Find where the given text appears and provide that cell's center as (X, Y) coordinate. 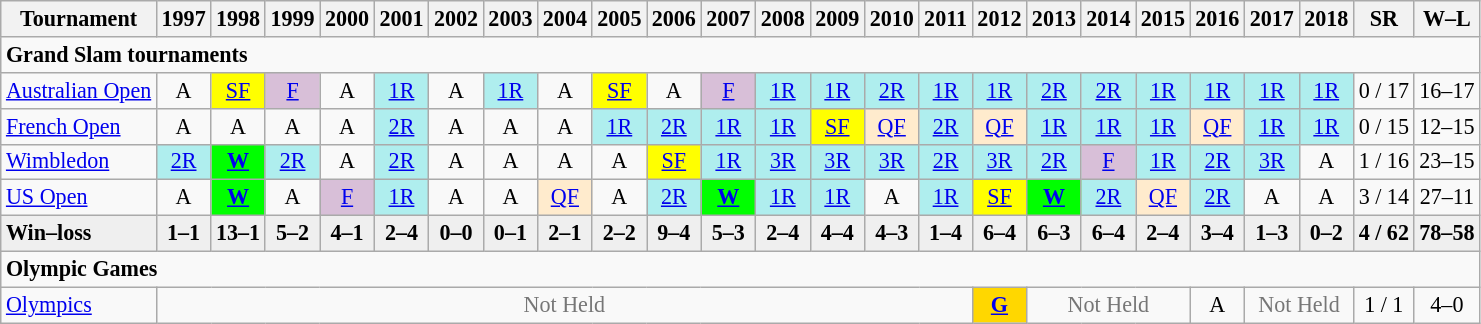
1997 (183, 18)
0 / 17 (1384, 90)
2016 (1217, 18)
78–58 (1447, 233)
2017 (1272, 18)
6–3 (1054, 233)
W–L (1447, 18)
2018 (1326, 18)
5–3 (728, 233)
2002 (456, 18)
13–1 (238, 233)
2011 (946, 18)
0 / 15 (1384, 126)
1–4 (946, 233)
Tournament (79, 18)
1–3 (1272, 233)
2000 (347, 18)
2013 (1054, 18)
16–17 (1447, 90)
2014 (1108, 18)
3–4 (1217, 233)
SR (1384, 18)
4–1 (347, 233)
4–3 (891, 233)
2009 (837, 18)
1–1 (183, 233)
0–0 (456, 233)
2004 (565, 18)
Wimbledon (79, 162)
9–4 (674, 233)
12–15 (1447, 126)
1998 (238, 18)
Olympics (79, 305)
French Open (79, 126)
2001 (401, 18)
0–2 (1326, 233)
G (999, 305)
4 / 62 (1384, 233)
2003 (510, 18)
1999 (292, 18)
US Open (79, 198)
2005 (619, 18)
27–11 (1447, 198)
1 / 1 (1384, 305)
2012 (999, 18)
2–2 (619, 233)
Win–loss (79, 233)
Australian Open (79, 90)
1 / 16 (1384, 162)
2010 (891, 18)
2015 (1163, 18)
Grand Slam tournaments (740, 54)
4–0 (1447, 305)
Olympic Games (740, 269)
4–4 (837, 233)
2008 (783, 18)
2007 (728, 18)
3 / 14 (1384, 198)
23–15 (1447, 162)
0–1 (510, 233)
2–1 (565, 233)
2006 (674, 18)
5–2 (292, 233)
